Return (x, y) of the center of cell containing provided text 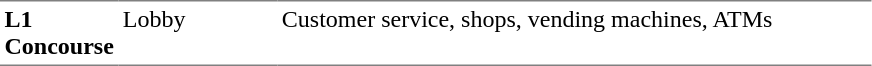
Customer service, shops, vending machines, ATMs (574, 33)
L1Concourse (59, 33)
Lobby (198, 33)
